Provide the [X, Y] coordinate of the cell's center where the given text is located.  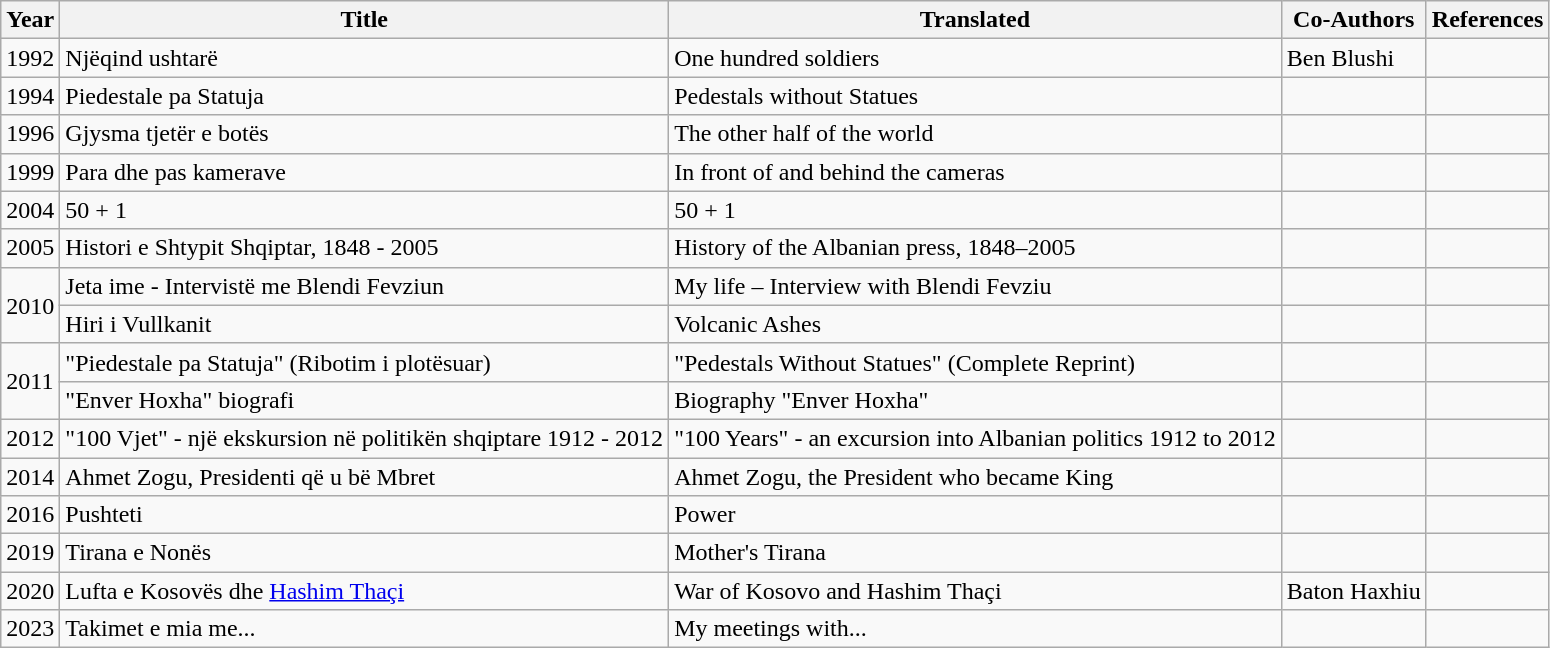
My life – Interview with Blendi Fevziu [976, 286]
Histori e Shtypit Shqiptar, 1848 - 2005 [364, 248]
2016 [30, 515]
Lufta e Kosovës dhe Hashim Thaçi [364, 591]
"100 Vjet" - një ekskursion në politikën shqiptare 1912 - 2012 [364, 438]
Year [30, 20]
References [1488, 20]
Mother's Tirana [976, 553]
Baton Haxhiu [1354, 591]
Power [976, 515]
2014 [30, 477]
Ben Blushi [1354, 58]
2010 [30, 305]
Piedestale pa Statuja [364, 96]
Gjysma tjetër e botës [364, 134]
Volcanic Ashes [976, 324]
1994 [30, 96]
"Pedestals Without Statues" (Complete Reprint) [976, 362]
Pushteti [364, 515]
History of the Albanian press, 1848–2005 [976, 248]
Jeta ime - Intervistë me Blendi Fevziun [364, 286]
2020 [30, 591]
Para dhe pas kamerave [364, 172]
2019 [30, 553]
Co-Authors [1354, 20]
Pedestals without Statues [976, 96]
1992 [30, 58]
Tirana e Nonës [364, 553]
One hundred soldiers [976, 58]
Takimet e mia me... [364, 629]
Translated [976, 20]
Hiri i Vullkanit [364, 324]
"Enver Hoxha" biografi [364, 400]
Title [364, 20]
2023 [30, 629]
1996 [30, 134]
"100 Years" - an excursion into Albanian politics 1912 to 2012 [976, 438]
War of Kosovo and Hashim Thaçi [976, 591]
"Piedestale pa Statuja" (Ribotim i plotësuar) [364, 362]
2004 [30, 210]
Ahmet Zogu, the President who became King [976, 477]
2005 [30, 248]
In front of and behind the cameras [976, 172]
2011 [30, 381]
1999 [30, 172]
Njëqind ushtarë [364, 58]
Ahmet Zogu, Presidenti që u bë Mbret [364, 477]
2012 [30, 438]
Biography "Enver Hoxha" [976, 400]
My meetings with... [976, 629]
The other half of the world [976, 134]
